Return the [x, y] coordinate for the center point of the cell that contains the specified text.  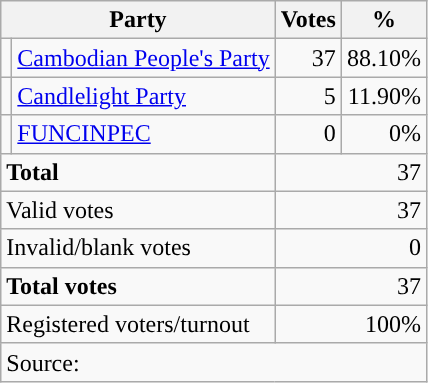
Cambodian People's Party [144, 58]
Invalid/blank votes [138, 248]
Votes [308, 20]
88.10% [384, 58]
FUNCINPEC [144, 134]
Party [138, 20]
100% [350, 324]
Source: [214, 362]
Valid votes [138, 210]
Total votes [138, 286]
11.90% [384, 96]
Registered voters/turnout [138, 324]
% [384, 20]
Total [138, 172]
5 [308, 96]
0% [384, 134]
Candlelight Party [144, 96]
